For the text-containing cell, return its midpoint in [x, y] coordinate format. 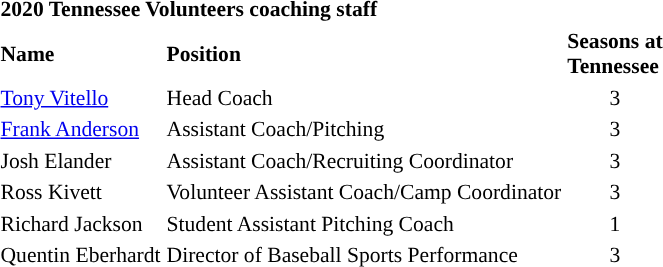
Volunteer Assistant Coach/Camp Coordinator [364, 192]
Assistant Coach/Pitching [364, 129]
Position [364, 53]
Head Coach [364, 98]
Assistant Coach/Recruiting Coordinator [364, 160]
Student Assistant Pitching Coach [364, 224]
